Find where the given text appears and provide that cell's center as (X, Y) coordinate. 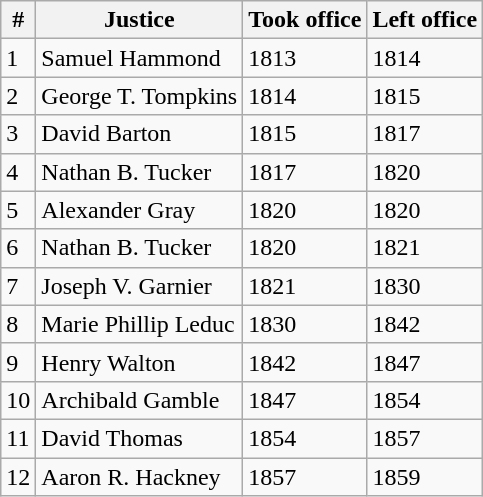
Aaron R. Hackney (140, 477)
Henry Walton (140, 362)
Marie Phillip Leduc (140, 324)
Justice (140, 20)
11 (18, 438)
David Barton (140, 134)
Joseph V. Garnier (140, 286)
3 (18, 134)
Took office (305, 20)
Archibald Gamble (140, 400)
10 (18, 400)
12 (18, 477)
9 (18, 362)
Samuel Hammond (140, 58)
7 (18, 286)
1813 (305, 58)
6 (18, 248)
5 (18, 210)
Alexander Gray (140, 210)
Left office (425, 20)
George T. Tompkins (140, 96)
David Thomas (140, 438)
1859 (425, 477)
4 (18, 172)
8 (18, 324)
1 (18, 58)
# (18, 20)
2 (18, 96)
